Provide the (x, y) coordinate of the cell's center where the given text is located.  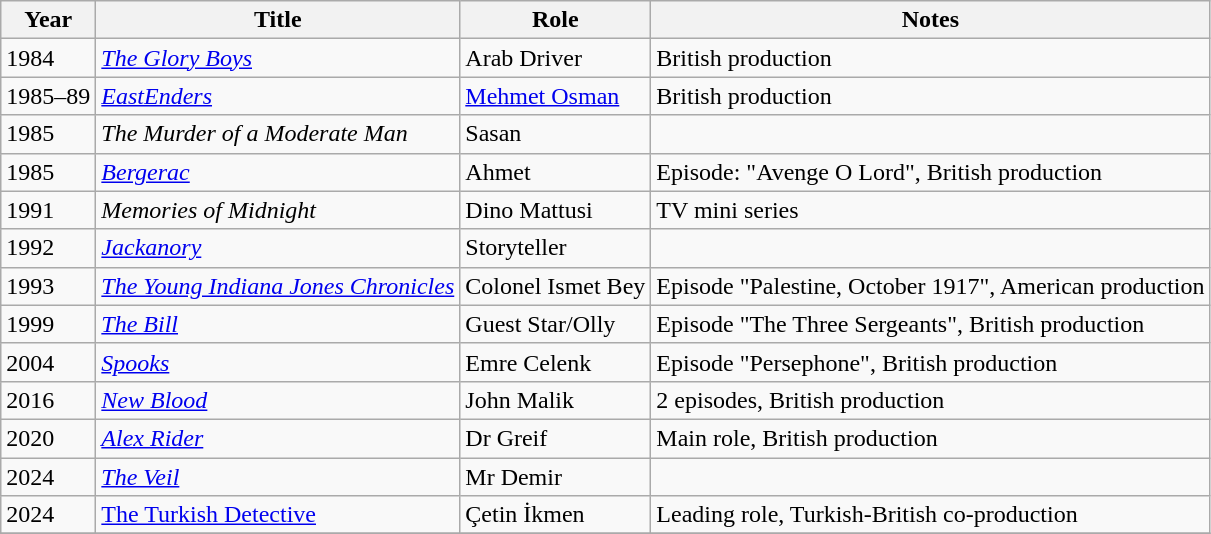
Memories of Midnight (278, 210)
1985–89 (48, 96)
2 episodes, British production (930, 400)
Colonel Ismet Bey (556, 286)
The Turkish Detective (278, 515)
Mr Demir (556, 477)
Alex Rider (278, 438)
Episode "The Three Sergeants", British production (930, 324)
Bergerac (278, 172)
The Bill (278, 324)
Guest Star/Olly (556, 324)
Emre Celenk (556, 362)
Role (556, 20)
Dr Greif (556, 438)
1984 (48, 58)
Notes (930, 20)
2004 (48, 362)
Mehmet Osman (556, 96)
Episode "Palestine, October 1917", American production (930, 286)
TV mini series (930, 210)
Episode: "Avenge O Lord", British production (930, 172)
Jackanory (278, 248)
2016 (48, 400)
1993 (48, 286)
Arab Driver (556, 58)
Storyteller (556, 248)
John Malik (556, 400)
New Blood (278, 400)
Sasan (556, 134)
Çetin İkmen (556, 515)
1991 (48, 210)
Dino Mattusi (556, 210)
The Veil (278, 477)
Title (278, 20)
The Glory Boys (278, 58)
Ahmet (556, 172)
The Young Indiana Jones Chronicles (278, 286)
1992 (48, 248)
1999 (48, 324)
Episode "Persephone", British production (930, 362)
Leading role, Turkish-British co-production (930, 515)
EastEnders (278, 96)
Spooks (278, 362)
Main role, British production (930, 438)
The Murder of a Moderate Man (278, 134)
2020 (48, 438)
Year (48, 20)
